Output the (X, Y) coordinate of the center of the cell containing the given text.  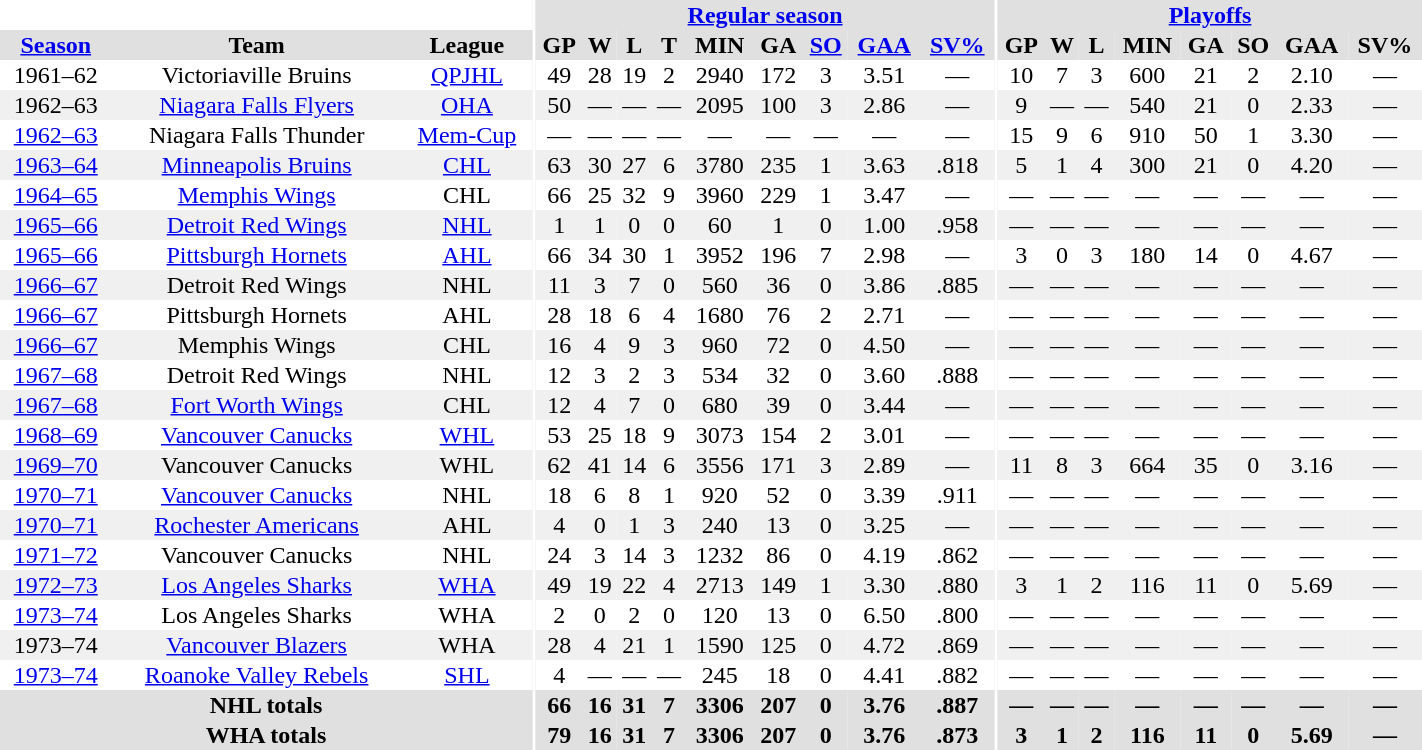
72 (778, 345)
3.86 (884, 285)
22 (634, 585)
154 (778, 435)
680 (720, 405)
3556 (720, 465)
Niagara Falls Thunder (256, 135)
171 (778, 465)
39 (778, 405)
540 (1148, 105)
.882 (957, 675)
2.98 (884, 255)
27 (634, 165)
3960 (720, 195)
3073 (720, 435)
960 (720, 345)
2.86 (884, 105)
1.00 (884, 225)
Season (56, 45)
1969–70 (56, 465)
300 (1148, 165)
.880 (957, 585)
4.72 (884, 645)
4.19 (884, 555)
86 (778, 555)
3.16 (1312, 465)
1232 (720, 555)
3.01 (884, 435)
53 (560, 435)
1972–73 (56, 585)
.888 (957, 375)
35 (1206, 465)
3.63 (884, 165)
3.51 (884, 75)
.873 (957, 735)
3780 (720, 165)
2940 (720, 75)
125 (778, 645)
Victoriaville Bruins (256, 75)
1680 (720, 315)
120 (720, 615)
10 (1022, 75)
SHL (467, 675)
100 (778, 105)
Rochester Americans (256, 525)
62 (560, 465)
180 (1148, 255)
Team (256, 45)
79 (560, 735)
52 (778, 495)
NHL totals (266, 705)
5 (1022, 165)
534 (720, 375)
60 (720, 225)
OHA (467, 105)
4.67 (1312, 255)
.885 (957, 285)
196 (778, 255)
36 (778, 285)
QPJHL (467, 75)
235 (778, 165)
2.10 (1312, 75)
3.39 (884, 495)
3952 (720, 255)
T (670, 45)
34 (600, 255)
League (467, 45)
Niagara Falls Flyers (256, 105)
560 (720, 285)
24 (560, 555)
1961–62 (56, 75)
15 (1022, 135)
.862 (957, 555)
Fort Worth Wings (256, 405)
3.47 (884, 195)
1968–69 (56, 435)
41 (600, 465)
4.20 (1312, 165)
4.50 (884, 345)
229 (778, 195)
664 (1148, 465)
3.60 (884, 375)
.869 (957, 645)
920 (720, 495)
2.89 (884, 465)
Regular season (765, 15)
.818 (957, 165)
910 (1148, 135)
76 (778, 315)
3.44 (884, 405)
.887 (957, 705)
2.71 (884, 315)
Minneapolis Bruins (256, 165)
1971–72 (56, 555)
2095 (720, 105)
.958 (957, 225)
Roanoke Valley Rebels (256, 675)
1964–65 (56, 195)
2.33 (1312, 105)
240 (720, 525)
WHA totals (266, 735)
.800 (957, 615)
1590 (720, 645)
172 (778, 75)
600 (1148, 75)
Vancouver Blazers (256, 645)
63 (560, 165)
Mem-Cup (467, 135)
4.41 (884, 675)
.911 (957, 495)
245 (720, 675)
1963–64 (56, 165)
149 (778, 585)
Playoffs (1210, 15)
3.25 (884, 525)
2713 (720, 585)
6.50 (884, 615)
